Identify which cell holds the provided text, then report its [x, y] central coordinate. 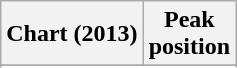
Chart (2013) [72, 34]
Peakposition [189, 34]
